Locate the cell with the specified text and output its (x, y) center coordinate. 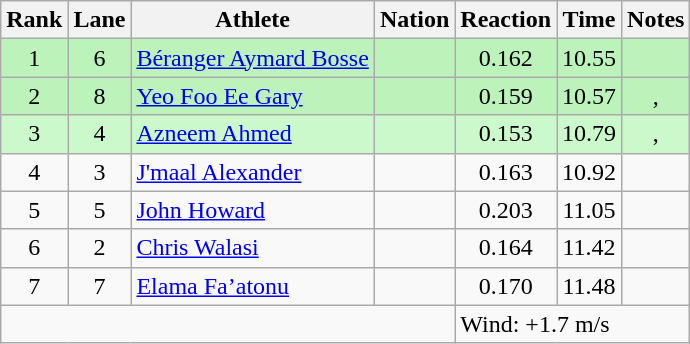
Azneem Ahmed (252, 134)
Yeo Foo Ee Gary (252, 96)
10.79 (590, 134)
Béranger Aymard Bosse (252, 58)
0.170 (506, 286)
0.203 (506, 210)
Wind: +1.7 m/s (572, 324)
1 (34, 58)
Elama Fa’atonu (252, 286)
Chris Walasi (252, 248)
0.164 (506, 248)
0.159 (506, 96)
Notes (656, 20)
Reaction (506, 20)
10.92 (590, 172)
0.162 (506, 58)
Lane (100, 20)
0.153 (506, 134)
Athlete (252, 20)
Time (590, 20)
0.163 (506, 172)
Rank (34, 20)
10.55 (590, 58)
8 (100, 96)
11.05 (590, 210)
Nation (414, 20)
11.48 (590, 286)
John Howard (252, 210)
10.57 (590, 96)
J'maal Alexander (252, 172)
11.42 (590, 248)
